Find where the given text appears and provide that cell's center as (x, y) coordinate. 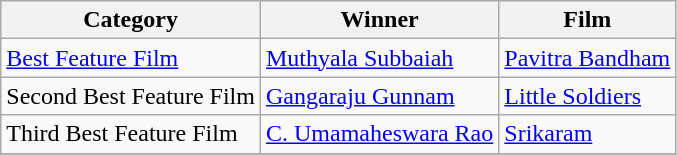
Pavitra Bandham (588, 58)
Film (588, 20)
Second Best Feature Film (131, 96)
Winner (379, 20)
Little Soldiers (588, 96)
Gangaraju Gunnam (379, 96)
Srikaram (588, 134)
Best Feature Film (131, 58)
Third Best Feature Film (131, 134)
C. Umamaheswara Rao (379, 134)
Muthyala Subbaiah (379, 58)
Category (131, 20)
